Output the [X, Y] coordinate of the center of the cell containing the given text.  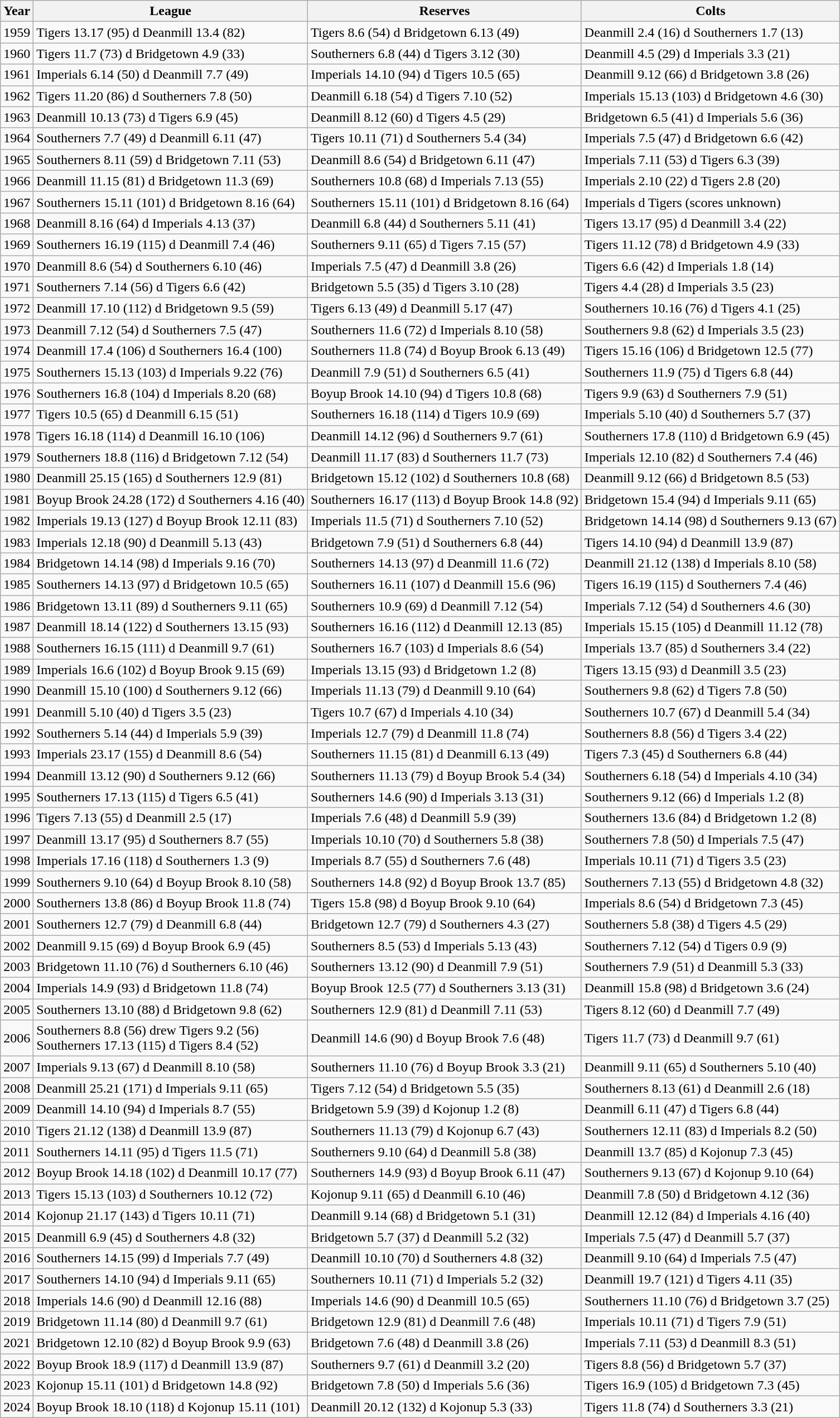
Southerners 11.6 (72) d Imperials 8.10 (58) [445, 330]
Boyup Brook 14.10 (94) d Tigers 10.8 (68) [445, 393]
1993 [17, 754]
Kojonup 15.11 (101) d Bridgetown 14.8 (92) [171, 1386]
Deanmill 9.10 (64) d Imperials 7.5 (47) [711, 1258]
Imperials 10.10 (70) d Southerners 5.8 (38) [445, 839]
Southerners 11.10 (76) d Boyup Brook 3.3 (21) [445, 1067]
Southerners 9.8 (62) d Imperials 3.5 (23) [711, 330]
League [171, 11]
Southerners 11.8 (74) d Boyup Brook 6.13 (49) [445, 351]
Southerners 7.12 (54) d Tigers 0.9 (9) [711, 946]
Tigers 7.12 (54) d Bridgetown 5.5 (35) [445, 1088]
Colts [711, 11]
Deanmill 15.10 (100) d Southerners 9.12 (66) [171, 691]
Deanmill 17.10 (112) d Bridgetown 9.5 (59) [171, 309]
Deanmill 6.18 (54) d Tigers 7.10 (52) [445, 96]
Deanmill 13.12 (90) d Southerners 9.12 (66) [171, 776]
Imperials 15.15 (105) d Deanmill 11.12 (78) [711, 627]
Deanmill 7.9 (51) d Southerners 6.5 (41) [445, 372]
Deanmill 8.6 (54) d Bridgetown 6.11 (47) [445, 160]
1978 [17, 436]
Southerners 9.12 (66) d Imperials 1.2 (8) [711, 797]
Bridgetown 5.9 (39) d Kojonup 1.2 (8) [445, 1109]
2023 [17, 1386]
Tigers 11.20 (86) d Southerners 7.8 (50) [171, 96]
1968 [17, 223]
2022 [17, 1364]
Deanmill 21.12 (138) d Imperials 8.10 (58) [711, 563]
Southerners 9.13 (67) d Kojonup 9.10 (64) [711, 1173]
Imperials 14.10 (94) d Tigers 10.5 (65) [445, 75]
Imperials 12.18 (90) d Deanmill 5.13 (43) [171, 542]
Imperials 8.6 (54) d Bridgetown 7.3 (45) [711, 903]
Southerners 14.8 (92) d Boyup Brook 13.7 (85) [445, 882]
Imperials 17.16 (118) d Southerners 1.3 (9) [171, 861]
Deanmill 14.12 (96) d Southerners 9.7 (61) [445, 436]
Bridgetown 5.5 (35) d Tigers 3.10 (28) [445, 287]
Southerners 11.9 (75) d Tigers 6.8 (44) [711, 372]
Tigers 6.6 (42) d Imperials 1.8 (14) [711, 266]
Southerners 14.10 (94) d Imperials 9.11 (65) [171, 1279]
Imperials 12.10 (82) d Southerners 7.4 (46) [711, 457]
Southerners 9.11 (65) d Tigers 7.15 (57) [445, 244]
Southerners 7.14 (56) d Tigers 6.6 (42) [171, 287]
Southerners 16.16 (112) d Deanmill 12.13 (85) [445, 627]
Kojonup 9.11 (65) d Deanmill 6.10 (46) [445, 1194]
2018 [17, 1301]
Deanmill 25.15 (165) d Southerners 12.9 (81) [171, 478]
1989 [17, 670]
Tigers 6.13 (49) d Deanmill 5.17 (47) [445, 309]
2011 [17, 1152]
Southerners 11.15 (81) d Deanmill 6.13 (49) [445, 754]
1991 [17, 712]
Imperials 13.7 (85) d Southerners 3.4 (22) [711, 648]
Tigers 9.9 (63) d Southerners 7.9 (51) [711, 393]
Tigers 10.11 (71) d Southerners 5.4 (34) [445, 138]
Imperials 7.12 (54) d Southerners 4.6 (30) [711, 605]
Deanmill 9.11 (65) d Southerners 5.10 (40) [711, 1067]
1959 [17, 32]
Tigers 13.17 (95) d Deanmill 3.4 (22) [711, 223]
Tigers 7.3 (45) d Southerners 6.8 (44) [711, 754]
1983 [17, 542]
Southerners 7.8 (50) d Imperials 7.5 (47) [711, 839]
1979 [17, 457]
1967 [17, 202]
1975 [17, 372]
Imperials 12.7 (79) d Deanmill 11.8 (74) [445, 733]
Imperials d Tigers (scores unknown) [711, 202]
Southerners 17.8 (110) d Bridgetown 6.9 (45) [711, 436]
Tigers 11.7 (73) d Bridgetown 4.9 (33) [171, 54]
Southerners 6.18 (54) d Imperials 4.10 (34) [711, 776]
2000 [17, 903]
Deanmill 9.15 (69) d Boyup Brook 6.9 (45) [171, 946]
Southerners 10.9 (69) d Deanmill 7.12 (54) [445, 605]
1960 [17, 54]
Southerners 9.10 (64) d Boyup Brook 8.10 (58) [171, 882]
1966 [17, 181]
2016 [17, 1258]
Bridgetown 5.7 (37) d Deanmill 5.2 (32) [445, 1237]
1984 [17, 563]
Southerners 8.11 (59) d Bridgetown 7.11 (53) [171, 160]
Imperials 7.11 (53) d Tigers 6.3 (39) [711, 160]
2001 [17, 924]
Tigers 21.12 (138) d Deanmill 13.9 (87) [171, 1131]
2010 [17, 1131]
2007 [17, 1067]
Southerners 10.11 (71) d Imperials 5.2 (32) [445, 1279]
Imperials 6.14 (50) d Deanmill 7.7 (49) [171, 75]
Bridgetown 12.10 (82) d Boyup Brook 9.9 (63) [171, 1343]
Tigers 11.8 (74) d Southerners 3.3 (21) [711, 1407]
Southerners 9.7 (61) d Deanmill 3.2 (20) [445, 1364]
2006 [17, 1038]
Imperials 11.13 (79) d Deanmill 9.10 (64) [445, 691]
Southerners 12.7 (79) d Deanmill 6.8 (44) [171, 924]
1997 [17, 839]
1987 [17, 627]
1964 [17, 138]
Deanmill 11.15 (81) d Bridgetown 11.3 (69) [171, 181]
Bridgetown 15.12 (102) d Southerners 10.8 (68) [445, 478]
Tigers 10.5 (65) d Deanmill 6.15 (51) [171, 415]
Deanmill 9.14 (68) d Bridgetown 5.1 (31) [445, 1215]
Deanmill 8.6 (54) d Southerners 6.10 (46) [171, 266]
Deanmill 2.4 (16) d Southerners 1.7 (13) [711, 32]
Tigers 13.15 (93) d Deanmill 3.5 (23) [711, 670]
Bridgetown 15.4 (94) d Imperials 9.11 (65) [711, 499]
Deanmill 8.12 (60) d Tigers 4.5 (29) [445, 117]
Kojonup 21.17 (143) d Tigers 10.11 (71) [171, 1215]
Imperials 14.6 (90) d Deanmill 12.16 (88) [171, 1301]
Tigers 8.8 (56) d Bridgetown 5.7 (37) [711, 1364]
Imperials 14.9 (93) d Bridgetown 11.8 (74) [171, 988]
2005 [17, 1010]
Tigers 14.10 (94) d Deanmill 13.9 (87) [711, 542]
Southerners 14.6 (90) d Imperials 3.13 (31) [445, 797]
Imperials 9.13 (67) d Deanmill 8.10 (58) [171, 1067]
Deanmill 17.4 (106) d Southerners 16.4 (100) [171, 351]
Imperials 16.6 (102) d Boyup Brook 9.15 (69) [171, 670]
Deanmill 15.8 (98) d Bridgetown 3.6 (24) [711, 988]
Bridgetown 14.14 (98) d Southerners 9.13 (67) [711, 521]
Reserves [445, 11]
1980 [17, 478]
1995 [17, 797]
Deanmill 18.14 (122) d Southerners 13.15 (93) [171, 627]
Tigers 7.13 (55) d Deanmill 2.5 (17) [171, 818]
Bridgetown 7.6 (48) d Deanmill 3.8 (26) [445, 1343]
1986 [17, 605]
Tigers 8.12 (60) d Deanmill 7.7 (49) [711, 1010]
Southerners 12.9 (81) d Deanmill 7.11 (53) [445, 1010]
1969 [17, 244]
1965 [17, 160]
Bridgetown 11.10 (76) d Southerners 6.10 (46) [171, 967]
Bridgetown 14.14 (98) d Imperials 9.16 (70) [171, 563]
Southerners 16.18 (114) d Tigers 10.9 (69) [445, 415]
Southerners 13.12 (90) d Deanmill 7.9 (51) [445, 967]
1985 [17, 584]
1974 [17, 351]
2009 [17, 1109]
Southerners 5.14 (44) d Imperials 5.9 (39) [171, 733]
1982 [17, 521]
Imperials 15.13 (103) d Bridgetown 4.6 (30) [711, 96]
Deanmill 12.12 (84) d Imperials 4.16 (40) [711, 1215]
Imperials 8.7 (55) d Southerners 7.6 (48) [445, 861]
Deanmill 14.6 (90) d Boyup Brook 7.6 (48) [445, 1038]
1976 [17, 393]
2019 [17, 1322]
Southerners 16.8 (104) d Imperials 8.20 (68) [171, 393]
Imperials 10.11 (71) d Tigers 3.5 (23) [711, 861]
1981 [17, 499]
Tigers 16.9 (105) d Bridgetown 7.3 (45) [711, 1386]
Imperials 10.11 (71) d Tigers 7.9 (51) [711, 1322]
Deanmill 7.8 (50) d Bridgetown 4.12 (36) [711, 1194]
Bridgetown 12.7 (79) d Southerners 4.3 (27) [445, 924]
1999 [17, 882]
Boyup Brook 24.28 (172) d Southerners 4.16 (40) [171, 499]
1998 [17, 861]
Southerners 10.8 (68) d Imperials 7.13 (55) [445, 181]
Deanmill 8.16 (64) d Imperials 4.13 (37) [171, 223]
Southerners 17.13 (115) d Tigers 6.5 (41) [171, 797]
Southerners 7.13 (55) d Bridgetown 4.8 (32) [711, 882]
Southerners 16.15 (111) d Deanmill 9.7 (61) [171, 648]
Tigers 15.13 (103) d Southerners 10.12 (72) [171, 1194]
2017 [17, 1279]
2008 [17, 1088]
Deanmill 10.10 (70) d Southerners 4.8 (32) [445, 1258]
2012 [17, 1173]
Southerners 5.8 (38) d Tigers 4.5 (29) [711, 924]
Imperials 5.10 (40) d Southerners 5.7 (37) [711, 415]
Southerners 14.13 (97) d Deanmill 11.6 (72) [445, 563]
Tigers 15.16 (106) d Bridgetown 12.5 (77) [711, 351]
Southerners 9.8 (62) d Tigers 7.8 (50) [711, 691]
Imperials 19.13 (127) d Boyup Brook 12.11 (83) [171, 521]
Tigers 15.8 (98) d Boyup Brook 9.10 (64) [445, 903]
Southerners 16.17 (113) d Boyup Brook 14.8 (92) [445, 499]
Southerners 13.6 (84) d Bridgetown 1.2 (8) [711, 818]
Tigers 8.6 (54) d Bridgetown 6.13 (49) [445, 32]
Deanmill 10.13 (73) d Tigers 6.9 (45) [171, 117]
Deanmill 25.21 (171) d Imperials 9.11 (65) [171, 1088]
Southerners 16.11 (107) d Deanmill 15.6 (96) [445, 584]
Deanmill 7.12 (54) d Southerners 7.5 (47) [171, 330]
1977 [17, 415]
Tigers 11.12 (78) d Bridgetown 4.9 (33) [711, 244]
Southerners 6.8 (44) d Tigers 3.12 (30) [445, 54]
Southerners 16.19 (115) d Deanmill 7.4 (46) [171, 244]
Southerners 8.5 (53) d Imperials 5.13 (43) [445, 946]
Deanmill 6.9 (45) d Southerners 4.8 (32) [171, 1237]
1961 [17, 75]
Deanmill 20.12 (132) d Kojonup 5.3 (33) [445, 1407]
Imperials 7.6 (48) d Deanmill 5.9 (39) [445, 818]
Southerners 11.13 (79) d Boyup Brook 5.4 (34) [445, 776]
2021 [17, 1343]
Deanmill 4.5 (29) d Imperials 3.3 (21) [711, 54]
Southerners 10.7 (67) d Deanmill 5.4 (34) [711, 712]
Deanmill 5.10 (40) d Tigers 3.5 (23) [171, 712]
Deanmill 9.12 (66) d Bridgetown 3.8 (26) [711, 75]
2013 [17, 1194]
1973 [17, 330]
2003 [17, 967]
Tigers 10.7 (67) d Imperials 4.10 (34) [445, 712]
Imperials 13.15 (93) d Bridgetown 1.2 (8) [445, 670]
1971 [17, 287]
Bridgetown 7.8 (50) d Imperials 5.6 (36) [445, 1386]
Southerners 13.8 (86) d Boyup Brook 11.8 (74) [171, 903]
1963 [17, 117]
Bridgetown 7.9 (51) d Southerners 6.8 (44) [445, 542]
Southerners 18.8 (116) d Bridgetown 7.12 (54) [171, 457]
Imperials 23.17 (155) d Deanmill 8.6 (54) [171, 754]
Deanmill 9.12 (66) d Bridgetown 8.5 (53) [711, 478]
Tigers 13.17 (95) d Deanmill 13.4 (82) [171, 32]
2002 [17, 946]
Imperials 14.6 (90) d Deanmill 10.5 (65) [445, 1301]
1972 [17, 309]
Deanmill 6.8 (44) d Southerners 5.11 (41) [445, 223]
1992 [17, 733]
1970 [17, 266]
1988 [17, 648]
Imperials 7.11 (53) d Deanmill 8.3 (51) [711, 1343]
Tigers 16.19 (115) d Southerners 7.4 (46) [711, 584]
Bridgetown 13.11 (89) d Southerners 9.11 (65) [171, 605]
1996 [17, 818]
2015 [17, 1237]
Bridgetown 12.9 (81) d Deanmill 7.6 (48) [445, 1322]
Year [17, 11]
Southerners 9.10 (64) d Deanmill 5.8 (38) [445, 1152]
2014 [17, 1215]
2024 [17, 1407]
Southerners 7.9 (51) d Deanmill 5.3 (33) [711, 967]
Southerners 8.8 (56) drew Tigers 9.2 (56)Southerners 17.13 (115) d Tigers 8.4 (52) [171, 1038]
Tigers 4.4 (28) d Imperials 3.5 (23) [711, 287]
Southerners 7.7 (49) d Deanmill 6.11 (47) [171, 138]
Southerners 14.9 (93) d Boyup Brook 6.11 (47) [445, 1173]
Southerners 11.13 (79) d Kojonup 6.7 (43) [445, 1131]
Southerners 16.7 (103) d Imperials 8.6 (54) [445, 648]
1990 [17, 691]
Imperials 7.5 (47) d Bridgetown 6.6 (42) [711, 138]
Boyup Brook 18.10 (118) d Kojonup 15.11 (101) [171, 1407]
Deanmill 14.10 (94) d Imperials 8.7 (55) [171, 1109]
Southerners 14.15 (99) d Imperials 7.7 (49) [171, 1258]
Tigers 11.7 (73) d Deanmill 9.7 (61) [711, 1038]
Southerners 14.11 (95) d Tigers 11.5 (71) [171, 1152]
Deanmill 13.17 (95) d Southerners 8.7 (55) [171, 839]
Bridgetown 6.5 (41) d Imperials 5.6 (36) [711, 117]
Southerners 8.13 (61) d Deanmill 2.6 (18) [711, 1088]
Deanmill 11.17 (83) d Southerners 11.7 (73) [445, 457]
Tigers 16.18 (114) d Deanmill 16.10 (106) [171, 436]
1994 [17, 776]
Boyup Brook 18.9 (117) d Deanmill 13.9 (87) [171, 1364]
1962 [17, 96]
Deanmill 13.7 (85) d Kojonup 7.3 (45) [711, 1152]
Southerners 8.8 (56) d Tigers 3.4 (22) [711, 733]
Southerners 15.13 (103) d Imperials 9.22 (76) [171, 372]
Imperials 2.10 (22) d Tigers 2.8 (20) [711, 181]
Southerners 13.10 (88) d Bridgetown 9.8 (62) [171, 1010]
Deanmill 6.11 (47) d Tigers 6.8 (44) [711, 1109]
Southerners 14.13 (97) d Bridgetown 10.5 (65) [171, 584]
Southerners 10.16 (76) d Tigers 4.1 (25) [711, 309]
Bridgetown 11.14 (80) d Deanmill 9.7 (61) [171, 1322]
Imperials 7.5 (47) d Deanmill 5.7 (37) [711, 1237]
Boyup Brook 12.5 (77) d Southerners 3.13 (31) [445, 988]
Boyup Brook 14.18 (102) d Deanmill 10.17 (77) [171, 1173]
Imperials 7.5 (47) d Deanmill 3.8 (26) [445, 266]
2004 [17, 988]
Imperials 11.5 (71) d Southerners 7.10 (52) [445, 521]
Southerners 11.10 (76) d Bridgetown 3.7 (25) [711, 1301]
Southerners 12.11 (83) d Imperials 8.2 (50) [711, 1131]
Deanmill 19.7 (121) d Tigers 4.11 (35) [711, 1279]
